Find where the given text appears and provide that cell's center as (x, y) coordinate. 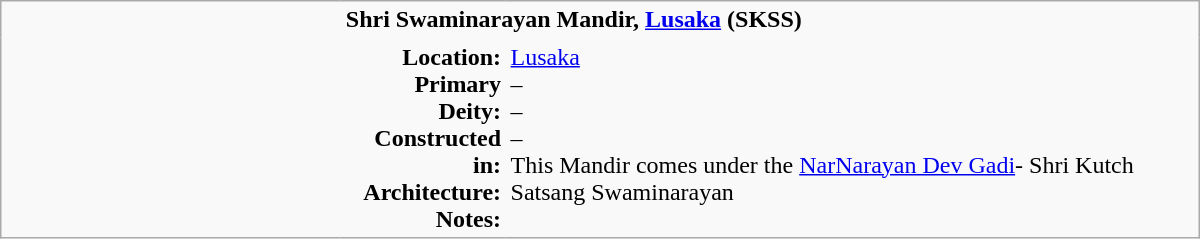
Lusaka – – – This Mandir comes under the NarNarayan Dev Gadi- Shri Kutch Satsang Swaminarayan (852, 138)
Location:Primary Deity:Constructed in:Architecture:Notes: (424, 138)
Shri Swaminarayan Mandir, Lusaka (SKSS) (770, 20)
